Determine the (x, y) coordinate at the center of the cell enclosing the given text.  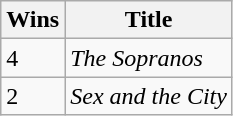
4 (33, 58)
The Sopranos (149, 58)
Title (149, 20)
Wins (33, 20)
2 (33, 96)
Sex and the City (149, 96)
